Search for the cell housing the specified text and yield its [X, Y] center coordinate. 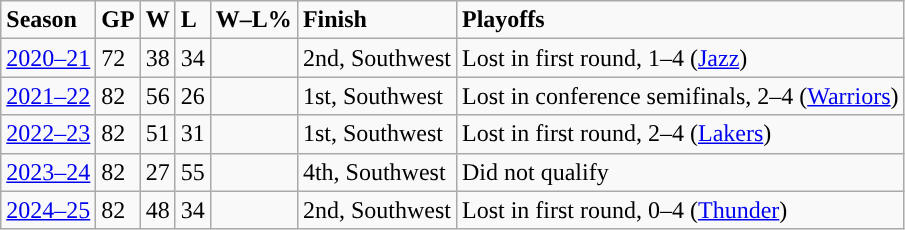
2024–25 [48, 210]
51 [158, 134]
55 [192, 172]
56 [158, 96]
W [158, 20]
W–L% [254, 20]
38 [158, 58]
26 [192, 96]
27 [158, 172]
L [192, 20]
2023–24 [48, 172]
48 [158, 210]
GP [118, 20]
31 [192, 134]
72 [118, 58]
Finish [376, 20]
Playoffs [680, 20]
Did not qualify [680, 172]
2022–23 [48, 134]
Lost in first round, 0–4 (Thunder) [680, 210]
2021–22 [48, 96]
Lost in first round, 2–4 (Lakers) [680, 134]
Lost in first round, 1–4 (Jazz) [680, 58]
Lost in conference semifinals, 2–4 (Warriors) [680, 96]
Season [48, 20]
2020–21 [48, 58]
4th, Southwest [376, 172]
